Pinpoint the cell where the given text exists, returning its [X, Y] midpoint coordinate. 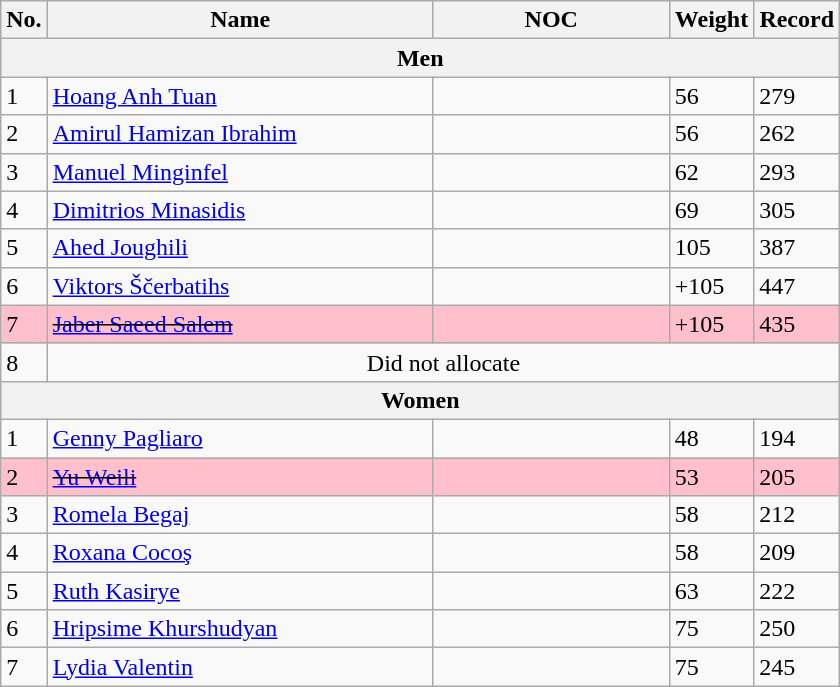
Women [420, 400]
387 [797, 248]
305 [797, 210]
Lydia Valentin [240, 667]
Genny Pagliaro [240, 438]
194 [797, 438]
Ruth Kasirye [240, 591]
63 [711, 591]
Jaber Saeed Salem [240, 324]
Ahed Joughili [240, 248]
279 [797, 96]
Dimitrios Minasidis [240, 210]
Yu Weili [240, 477]
205 [797, 477]
53 [711, 477]
Did not allocate [444, 362]
435 [797, 324]
62 [711, 172]
Hripsime Khurshudyan [240, 629]
245 [797, 667]
Name [240, 20]
48 [711, 438]
262 [797, 134]
No. [24, 20]
105 [711, 248]
Record [797, 20]
209 [797, 553]
Manuel Minginfel [240, 172]
8 [24, 362]
Hoang Anh Tuan [240, 96]
Weight [711, 20]
212 [797, 515]
Viktors Ščerbatihs [240, 286]
69 [711, 210]
NOC [551, 20]
Romela Begaj [240, 515]
250 [797, 629]
Roxana Cocoş [240, 553]
Amirul Hamizan Ibrahim [240, 134]
Men [420, 58]
222 [797, 591]
447 [797, 286]
293 [797, 172]
